Return (x, y) of the center of cell containing provided text 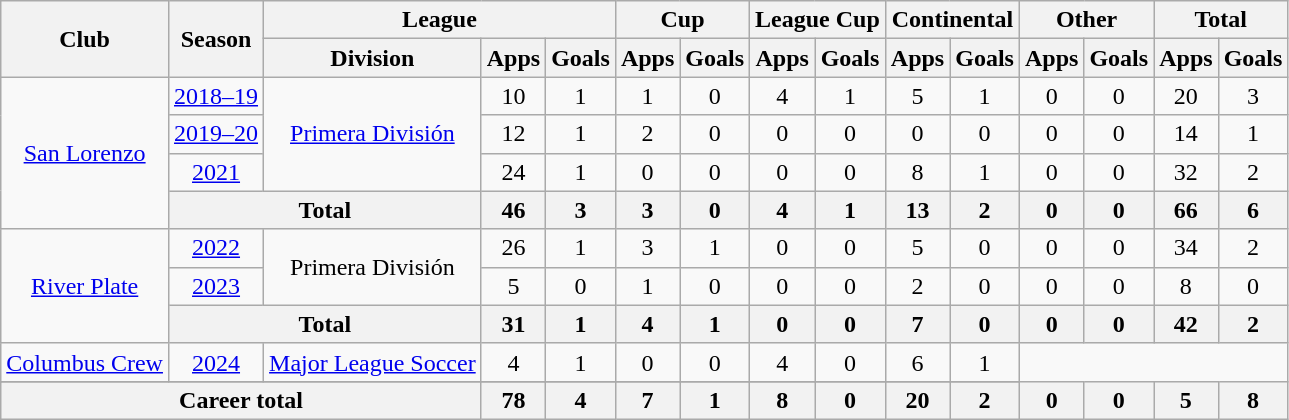
31 (513, 324)
Division (373, 58)
Columbus Crew (85, 362)
34 (1186, 248)
10 (513, 96)
Major League Soccer (373, 362)
2021 (216, 172)
Continental (952, 20)
River Plate (85, 286)
46 (513, 210)
Career total (241, 400)
2024 (216, 362)
Cup (682, 20)
2023 (216, 286)
League (440, 20)
12 (513, 134)
Club (85, 39)
78 (513, 400)
2022 (216, 248)
32 (1186, 172)
2018–19 (216, 96)
League Cup (818, 20)
Season (216, 39)
Other (1086, 20)
14 (1186, 134)
13 (917, 210)
42 (1186, 324)
2019–20 (216, 134)
San Lorenzo (85, 153)
26 (513, 248)
66 (1186, 210)
24 (513, 172)
